Provide the [X, Y] coordinate of the cell's center where the given text is located.  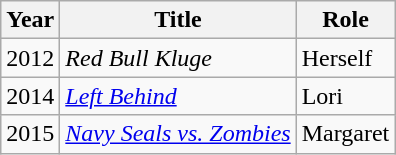
2014 [30, 96]
Left Behind [178, 96]
2012 [30, 58]
Year [30, 20]
Lori [346, 96]
Margaret [346, 134]
Herself [346, 58]
Navy Seals vs. Zombies [178, 134]
Role [346, 20]
Red Bull Kluge [178, 58]
Title [178, 20]
2015 [30, 134]
